Scan for the cell matching the given text and deliver its [X, Y] coordinate at center. 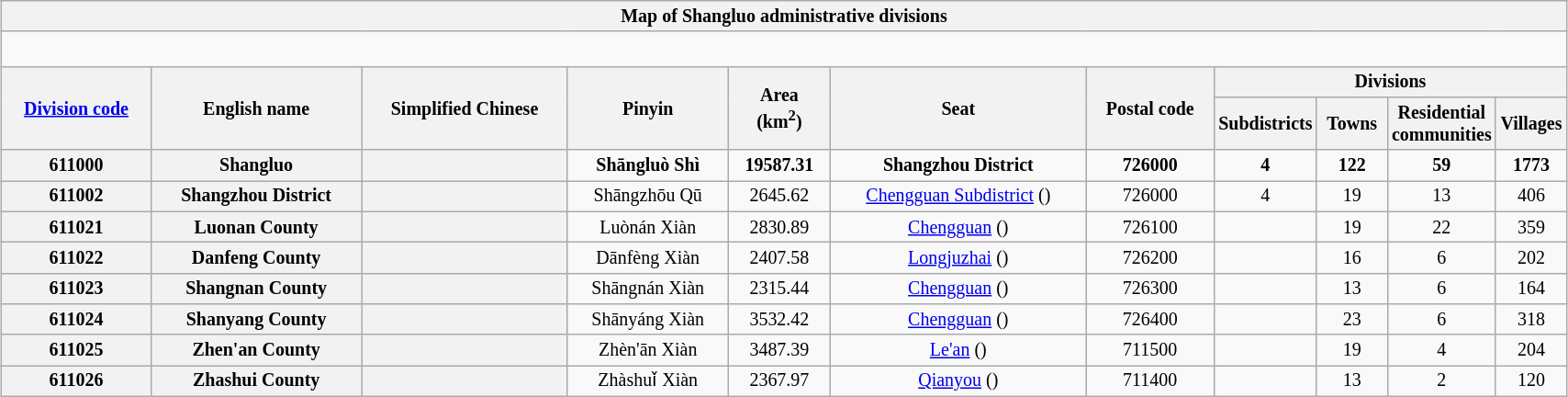
1773 [1531, 165]
Seat [958, 108]
406 [1531, 197]
711400 [1150, 380]
2367.97 [779, 380]
Chengguan Subdistrict () [958, 197]
204 [1531, 349]
164 [1531, 289]
Towns [1351, 123]
2830.89 [779, 226]
611002 [77, 197]
Shāngnán Xiàn [648, 289]
Shānyáng Xiàn [648, 320]
120 [1531, 380]
Luonan County [257, 226]
359 [1531, 226]
Zhàshuǐ Xiàn [648, 380]
Pinyin [648, 108]
611021 [77, 226]
Shanyang County [257, 320]
22 [1441, 226]
Postal code [1150, 108]
611000 [77, 165]
726400 [1150, 320]
611025 [77, 349]
726300 [1150, 289]
Zhèn'ān Xiàn [648, 349]
Villages [1531, 123]
726200 [1150, 257]
Area (km2) [779, 108]
Residential communities [1441, 123]
2645.62 [779, 197]
Luònán Xiàn [648, 226]
Le'an () [958, 349]
2407.58 [779, 257]
Longjuzhai () [958, 257]
19587.31 [779, 165]
122 [1351, 165]
Division code [77, 108]
611023 [77, 289]
16 [1351, 257]
2315.44 [779, 289]
3532.42 [779, 320]
Danfeng County [257, 257]
318 [1531, 320]
23 [1351, 320]
2 [1441, 380]
English name [257, 108]
Shangluo [257, 165]
Shangnan County [257, 289]
Zhashui County [257, 380]
202 [1531, 257]
611022 [77, 257]
611026 [77, 380]
Zhen'an County [257, 349]
Shāngzhōu Qū [648, 197]
Subdistricts [1266, 123]
Divisions [1391, 83]
Dānfèng Xiàn [648, 257]
Map of Shangluo administrative divisions [784, 17]
Qianyou () [958, 380]
611024 [77, 320]
3487.39 [779, 349]
59 [1441, 165]
Simplified Chinese [465, 108]
Shāngluò Shì [648, 165]
711500 [1150, 349]
726100 [1150, 226]
